Return [x, y] of the center of cell containing provided text 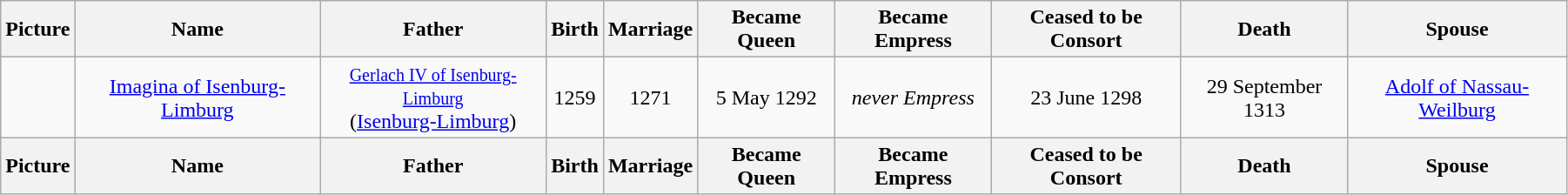
Gerlach IV of Isenburg-Limburg(Isenburg-Limburg) [433, 97]
never Empress [914, 97]
23 June 1298 [1086, 97]
1271 [650, 97]
29 September 1313 [1263, 97]
Imagina of Isenburg-Limburg [198, 97]
5 May 1292 [767, 97]
Adolf of Nassau-Weilburg [1457, 97]
1259 [575, 97]
